Output the (X, Y) coordinate of the center of the cell containing the given text.  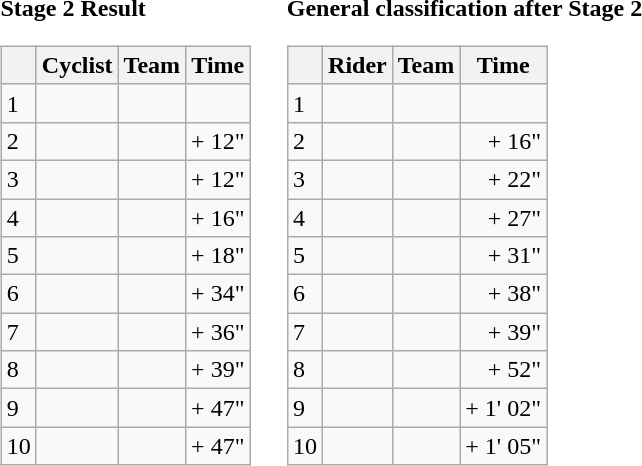
+ 1' 02" (504, 408)
Cyclist (77, 65)
+ 36" (218, 332)
+ 22" (504, 179)
+ 34" (218, 294)
+ 1' 05" (504, 446)
+ 31" (504, 256)
+ 18" (218, 256)
+ 27" (504, 217)
Rider (358, 65)
+ 38" (504, 294)
+ 52" (504, 370)
